Locate the cell with the specified text and output its [x, y] center coordinate. 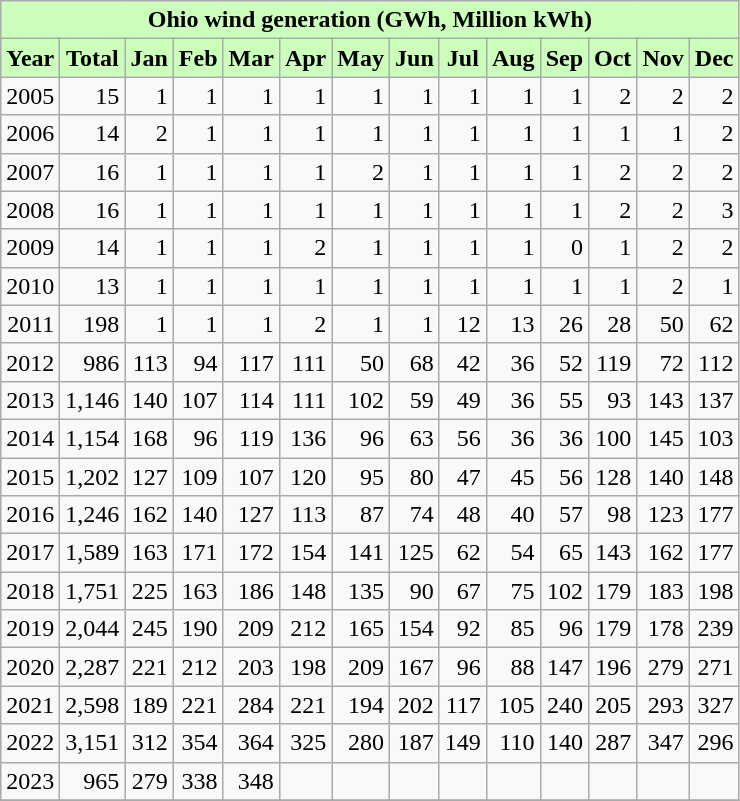
965 [92, 781]
Sep [564, 58]
178 [663, 629]
2013 [30, 400]
147 [564, 667]
293 [663, 705]
Dec [714, 58]
2015 [30, 477]
2018 [30, 591]
2007 [30, 172]
100 [613, 438]
348 [251, 781]
67 [462, 591]
74 [415, 515]
92 [462, 629]
284 [251, 705]
85 [513, 629]
245 [149, 629]
171 [198, 553]
48 [462, 515]
52 [564, 362]
271 [714, 667]
2,287 [92, 667]
94 [198, 362]
80 [415, 477]
114 [251, 400]
167 [415, 667]
2006 [30, 134]
3,151 [92, 743]
2009 [30, 248]
28 [613, 324]
186 [251, 591]
2021 [30, 705]
280 [361, 743]
338 [198, 781]
137 [714, 400]
165 [361, 629]
187 [415, 743]
40 [513, 515]
354 [198, 743]
Apr [305, 58]
105 [513, 705]
1,202 [92, 477]
1,146 [92, 400]
Jul [462, 58]
Nov [663, 58]
364 [251, 743]
55 [564, 400]
2011 [30, 324]
239 [714, 629]
47 [462, 477]
194 [361, 705]
Aug [513, 58]
135 [361, 591]
12 [462, 324]
240 [564, 705]
141 [361, 553]
2012 [30, 362]
1,751 [92, 591]
168 [149, 438]
190 [198, 629]
59 [415, 400]
72 [663, 362]
90 [415, 591]
1,154 [92, 438]
287 [613, 743]
26 [564, 324]
109 [198, 477]
2010 [30, 286]
2,598 [92, 705]
Year [30, 58]
2016 [30, 515]
Oct [613, 58]
120 [305, 477]
2014 [30, 438]
312 [149, 743]
15 [92, 96]
93 [613, 400]
42 [462, 362]
202 [415, 705]
203 [251, 667]
Jan [149, 58]
2005 [30, 96]
2,044 [92, 629]
1,246 [92, 515]
128 [613, 477]
183 [663, 591]
325 [305, 743]
205 [613, 705]
Total [92, 58]
45 [513, 477]
65 [564, 553]
2020 [30, 667]
1,589 [92, 553]
49 [462, 400]
110 [513, 743]
2017 [30, 553]
327 [714, 705]
3 [714, 210]
112 [714, 362]
75 [513, 591]
2008 [30, 210]
Mar [251, 58]
986 [92, 362]
Ohio wind generation (GWh, Million kWh) [370, 20]
68 [415, 362]
98 [613, 515]
225 [149, 591]
0 [564, 248]
57 [564, 515]
2019 [30, 629]
Feb [198, 58]
149 [462, 743]
88 [513, 667]
103 [714, 438]
196 [613, 667]
54 [513, 553]
296 [714, 743]
May [361, 58]
125 [415, 553]
172 [251, 553]
123 [663, 515]
189 [149, 705]
145 [663, 438]
63 [415, 438]
136 [305, 438]
87 [361, 515]
2023 [30, 781]
2022 [30, 743]
347 [663, 743]
95 [361, 477]
Jun [415, 58]
